Output the (x, y) coordinate of the center of the cell containing the given text.  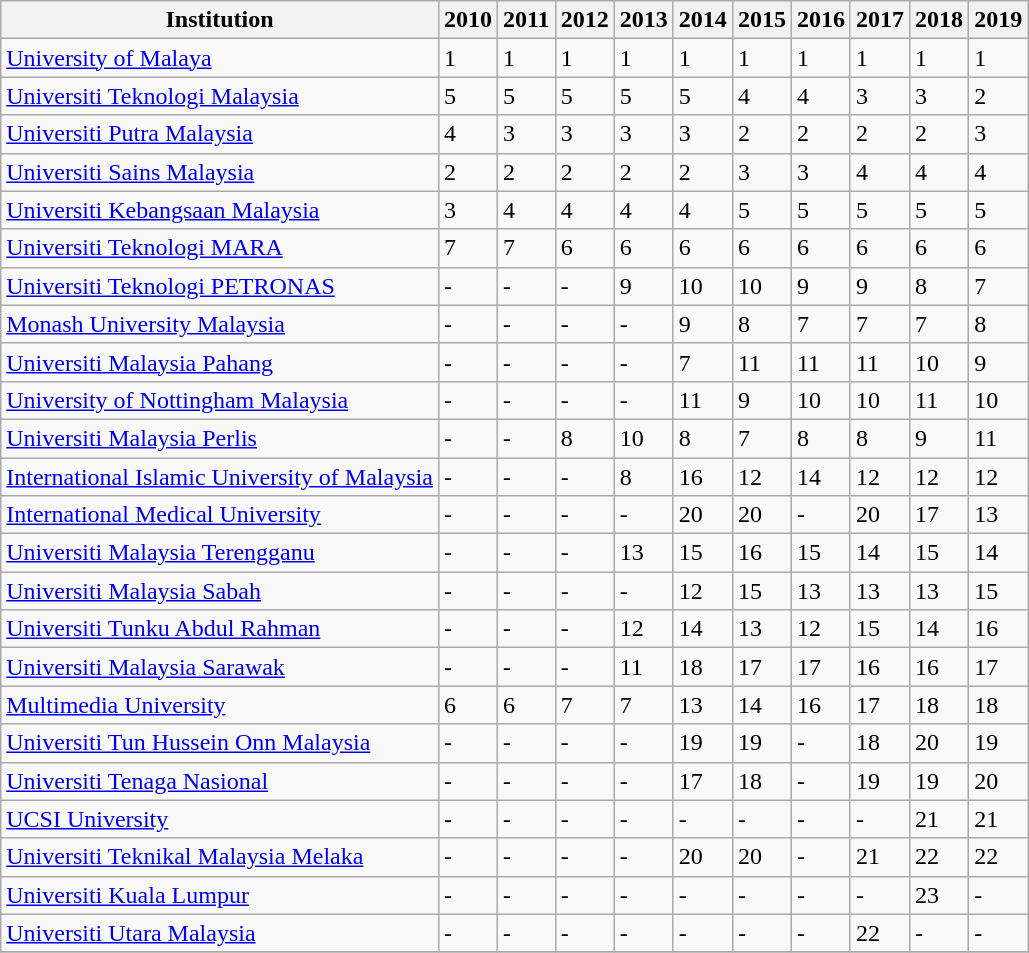
Institution (220, 20)
Universiti Teknologi MARA (220, 248)
2016 (820, 20)
Universiti Tun Hussein Onn Malaysia (220, 743)
University of Nottingham Malaysia (220, 400)
Universiti Teknologi Malaysia (220, 96)
2010 (468, 20)
Universiti Sains Malaysia (220, 172)
2017 (880, 20)
Universiti Malaysia Sarawak (220, 667)
2013 (644, 20)
2011 (526, 20)
Universiti Malaysia Sabah (220, 591)
Universiti Kebangsaan Malaysia (220, 210)
International Medical University (220, 515)
Universiti Tenaga Nasional (220, 781)
Multimedia University (220, 705)
University of Malaya (220, 58)
UCSI University (220, 819)
2014 (702, 20)
2019 (998, 20)
International Islamic University of Malaysia (220, 477)
Universiti Malaysia Pahang (220, 362)
Universiti Malaysia Perlis (220, 438)
2018 (940, 20)
Universiti Tunku Abdul Rahman (220, 629)
Universiti Teknikal Malaysia Melaka (220, 857)
Universiti Malaysia Terengganu (220, 553)
Universiti Teknologi PETRONAS (220, 286)
23 (940, 895)
2012 (584, 20)
Universiti Kuala Lumpur (220, 895)
Universiti Utara Malaysia (220, 933)
2015 (762, 20)
Monash University Malaysia (220, 324)
Universiti Putra Malaysia (220, 134)
